Locate the cell with the specified text and output its [X, Y] center coordinate. 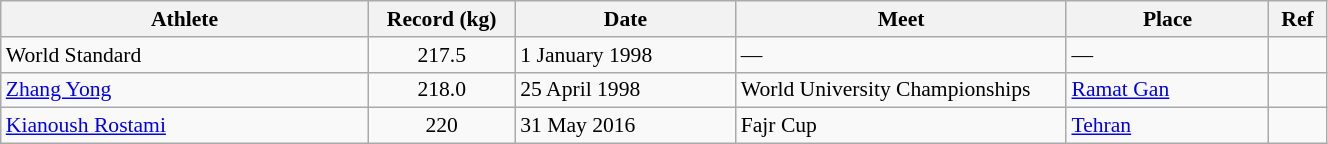
Zhang Yong [184, 90]
Athlete [184, 19]
220 [442, 126]
Ref [1298, 19]
Meet [902, 19]
World Standard [184, 55]
World University Championships [902, 90]
31 May 2016 [625, 126]
1 January 1998 [625, 55]
Kianoush Rostami [184, 126]
Date [625, 19]
Tehran [1167, 126]
Ramat Gan [1167, 90]
Fajr Cup [902, 126]
Place [1167, 19]
25 April 1998 [625, 90]
218.0 [442, 90]
217.5 [442, 55]
Record (kg) [442, 19]
